Pinpoint the cell where the given text exists, returning its (X, Y) midpoint coordinate. 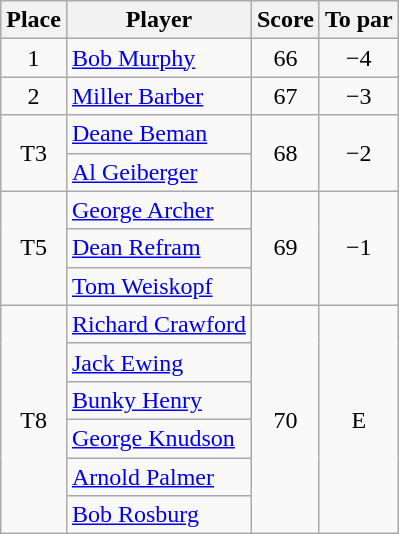
Jack Ewing (158, 362)
George Knudson (158, 438)
Bunky Henry (158, 400)
Richard Crawford (158, 324)
T3 (34, 153)
Dean Refram (158, 248)
Bob Rosburg (158, 515)
To par (358, 20)
−2 (358, 153)
1 (34, 58)
Deane Beman (158, 134)
T5 (34, 248)
Bob Murphy (158, 58)
E (358, 419)
Score (285, 20)
Miller Barber (158, 96)
George Archer (158, 210)
67 (285, 96)
66 (285, 58)
−3 (358, 96)
2 (34, 96)
69 (285, 248)
Player (158, 20)
Tom Weiskopf (158, 286)
−1 (358, 248)
Arnold Palmer (158, 477)
Place (34, 20)
Al Geiberger (158, 172)
68 (285, 153)
T8 (34, 419)
70 (285, 419)
−4 (358, 58)
